Identify which cell holds the provided text, then report its [x, y] central coordinate. 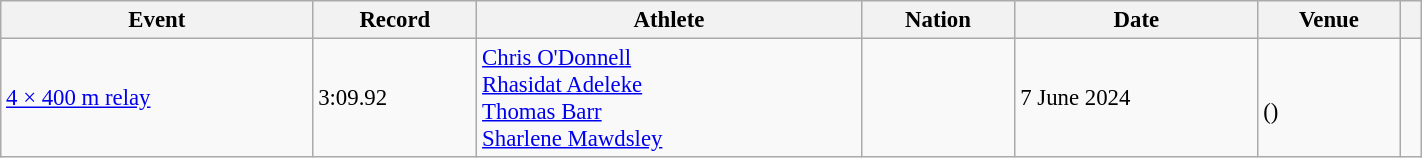
Date [1136, 20]
Athlete [669, 20]
Nation [938, 20]
() [1329, 98]
4 × 400 m relay [157, 98]
7 June 2024 [1136, 98]
Event [157, 20]
3:09.92 [395, 98]
Record [395, 20]
Venue [1329, 20]
Chris O'DonnellRhasidat AdelekeThomas BarrSharlene Mawdsley [669, 98]
